Return (X, Y) of the center of cell containing provided text 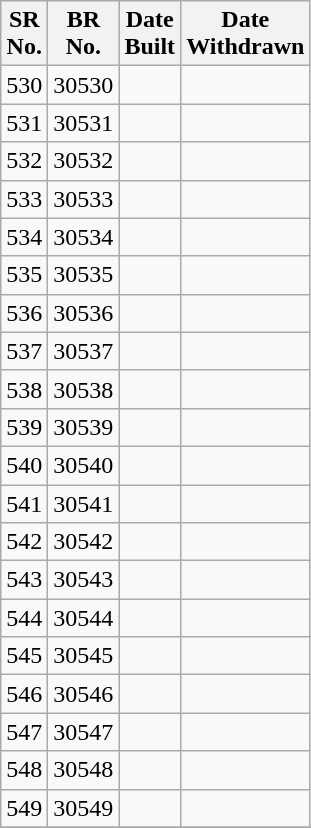
30542 (84, 542)
30540 (84, 465)
532 (24, 161)
30541 (84, 503)
30538 (84, 389)
30535 (84, 275)
548 (24, 770)
30532 (84, 161)
30539 (84, 427)
540 (24, 465)
531 (24, 123)
547 (24, 732)
30546 (84, 694)
30545 (84, 656)
30534 (84, 237)
30536 (84, 313)
543 (24, 580)
544 (24, 618)
DateBuilt (150, 34)
30543 (84, 580)
530 (24, 85)
30548 (84, 770)
30544 (84, 618)
30537 (84, 351)
534 (24, 237)
537 (24, 351)
30547 (84, 732)
30530 (84, 85)
SRNo. (24, 34)
546 (24, 694)
539 (24, 427)
535 (24, 275)
30531 (84, 123)
533 (24, 199)
BRNo. (84, 34)
DateWithdrawn (246, 34)
549 (24, 808)
542 (24, 542)
536 (24, 313)
30533 (84, 199)
30549 (84, 808)
545 (24, 656)
541 (24, 503)
538 (24, 389)
